Return (X, Y) of the center of cell containing provided text 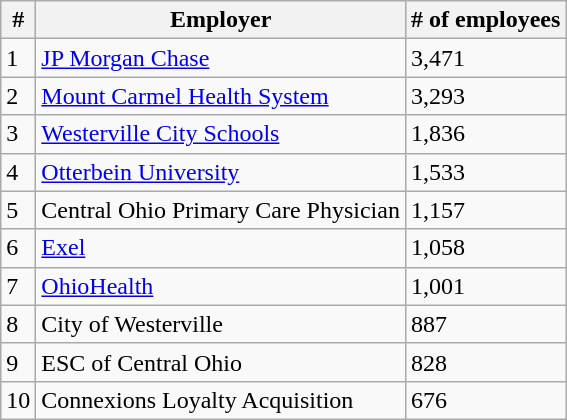
ESC of Central Ohio (221, 362)
887 (485, 324)
1,058 (485, 248)
Central Ohio Primary Care Physician (221, 210)
Otterbein University (221, 172)
4 (18, 172)
Mount Carmel Health System (221, 96)
7 (18, 286)
9 (18, 362)
3,471 (485, 58)
676 (485, 400)
3,293 (485, 96)
6 (18, 248)
3 (18, 134)
8 (18, 324)
1,157 (485, 210)
Connexions Loyalty Acquisition (221, 400)
1 (18, 58)
10 (18, 400)
Westerville City Schools (221, 134)
City of Westerville (221, 324)
Exel (221, 248)
Employer (221, 20)
5 (18, 210)
OhioHealth (221, 286)
1,533 (485, 172)
2 (18, 96)
JP Morgan Chase (221, 58)
828 (485, 362)
1,836 (485, 134)
1,001 (485, 286)
# (18, 20)
# of employees (485, 20)
